Scan for the cell matching the given text and deliver its (x, y) coordinate at center. 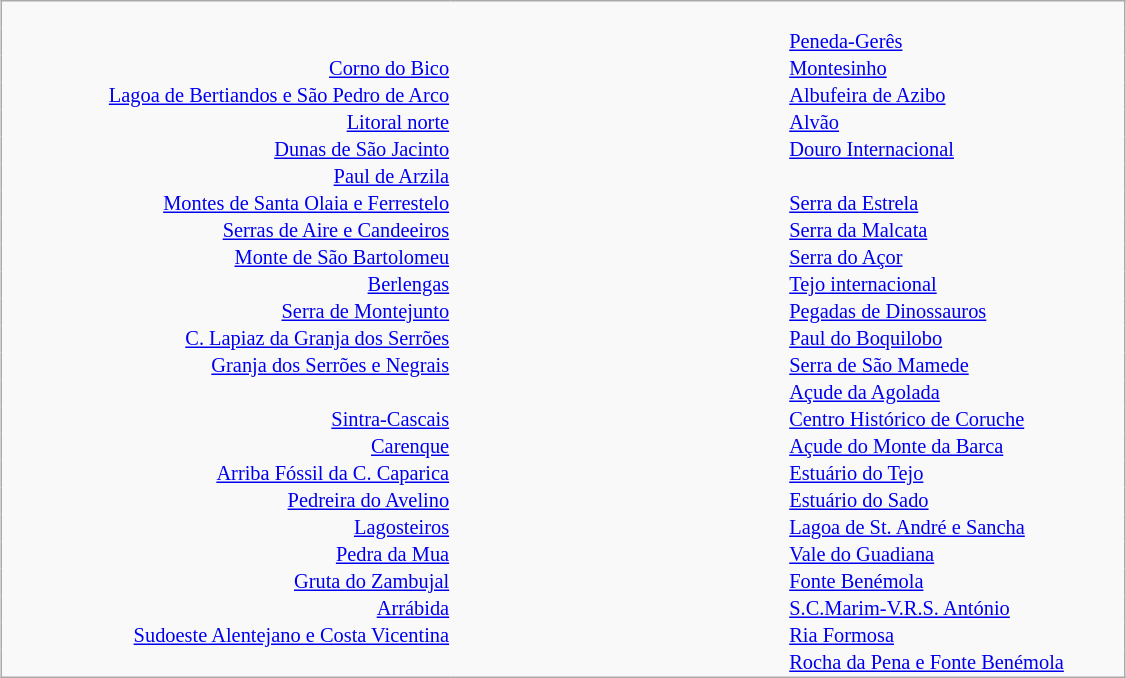
Lagosteiros (226, 528)
Estuário do Sado (956, 500)
Açude do Monte da Barca (956, 446)
Serra da Malcata (956, 230)
Litoral norte (226, 122)
Carenque (226, 446)
Fonte Benémola (956, 582)
Pedreira do Avelino (226, 500)
Serras de Aire e Candeeiros (226, 230)
Berlengas (226, 284)
Granja dos Serrões e Negrais (226, 366)
Estuário do Tejo (956, 474)
Monte de São Bartolomeu (226, 258)
Peneda-Gerês (956, 42)
Serra de São Mamede (956, 366)
Pedra da Mua (226, 554)
Alvão (956, 122)
Pegadas de Dinossauros (956, 312)
Paul de Arzila (226, 176)
Arrábida (226, 608)
Vale do Guadiana (956, 554)
Serra do Açor (956, 258)
Paul do Boquilobo (956, 338)
C. Lapiaz da Granja dos Serrões (226, 338)
S.C.Marim-V.R.S. António (956, 608)
Dunas de São Jacinto (226, 150)
Sudoeste Alentejano e Costa Vicentina (226, 636)
Albufeira de Azibo (956, 96)
Montes de Santa Olaia e Ferrestelo (226, 204)
Gruta do Zambujal (226, 582)
Arriba Fóssil da C. Caparica (226, 474)
Ria Formosa (956, 636)
Corno do Bico (226, 68)
Douro Internacional (956, 150)
Centro Histórico de Coruche (956, 420)
Lagoa de St. André e Sancha (956, 528)
Tejo internacional (956, 284)
Sintra-Cascais (226, 420)
Serra da Estrela (956, 204)
Montesinho (956, 68)
Açude da Agolada (956, 392)
Rocha da Pena e Fonte Benémola (956, 663)
Serra de Montejunto (226, 312)
Lagoa de Bertiandos e São Pedro de Arco (226, 96)
